For the text-containing cell, return its midpoint in (x, y) coordinate format. 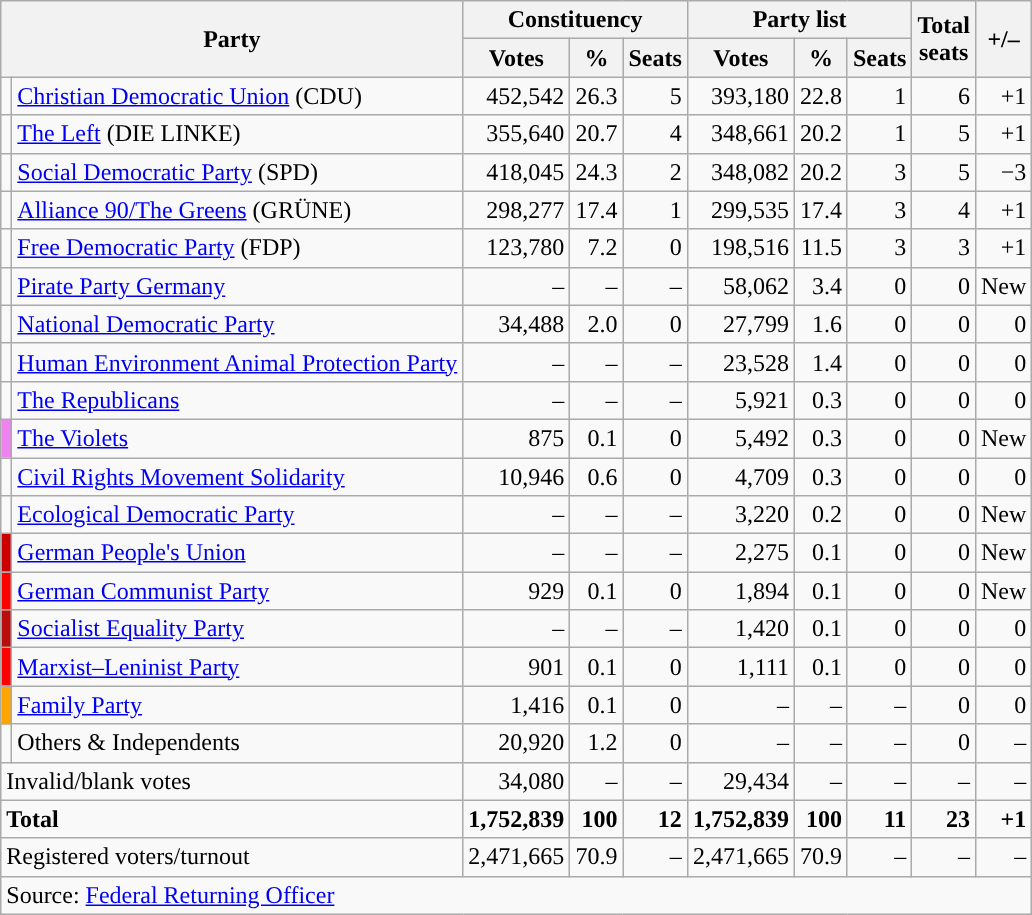
German Communist Party (238, 591)
299,535 (740, 210)
Totalseats (944, 39)
The Republicans (238, 400)
11 (879, 819)
452,542 (516, 96)
1,416 (516, 705)
198,516 (740, 248)
Party list (800, 20)
0.6 (596, 477)
11.5 (820, 248)
Source: Federal Returning Officer (516, 895)
20.7 (596, 134)
3.4 (820, 286)
34,488 (516, 324)
2,275 (740, 553)
24.3 (596, 172)
5,921 (740, 400)
Family Party (238, 705)
393,180 (740, 96)
Pirate Party Germany (238, 286)
29,434 (740, 781)
27,799 (740, 324)
−3 (1003, 172)
+/– (1003, 39)
Party (232, 39)
3,220 (740, 515)
875 (516, 438)
348,661 (740, 134)
123,780 (516, 248)
298,277 (516, 210)
355,640 (516, 134)
National Democratic Party (238, 324)
The Left (DIE LINKE) (238, 134)
1,111 (740, 667)
22.8 (820, 96)
5,492 (740, 438)
348,082 (740, 172)
Invalid/blank votes (232, 781)
12 (655, 819)
901 (516, 667)
1.2 (596, 743)
Ecological Democratic Party (238, 515)
Civil Rights Movement Solidarity (238, 477)
1,420 (740, 629)
Alliance 90/The Greens (GRÜNE) (238, 210)
Free Democratic Party (FDP) (238, 248)
0.2 (820, 515)
418,045 (516, 172)
Constituency (576, 20)
929 (516, 591)
2 (655, 172)
Christian Democratic Union (CDU) (238, 96)
26.3 (596, 96)
Human Environment Animal Protection Party (238, 362)
The Violets (238, 438)
1.6 (820, 324)
German People's Union (238, 553)
23 (944, 819)
1,894 (740, 591)
23,528 (740, 362)
20,920 (516, 743)
10,946 (516, 477)
Marxist–Leninist Party (238, 667)
Social Democratic Party (SPD) (238, 172)
Total (232, 819)
6 (944, 96)
58,062 (740, 286)
1.4 (820, 362)
34,080 (516, 781)
Socialist Equality Party (238, 629)
Registered voters/turnout (232, 857)
2.0 (596, 324)
4,709 (740, 477)
Others & Independents (238, 743)
7.2 (596, 248)
